Determine the [x, y] coordinate at the center of the cell enclosing the given text.  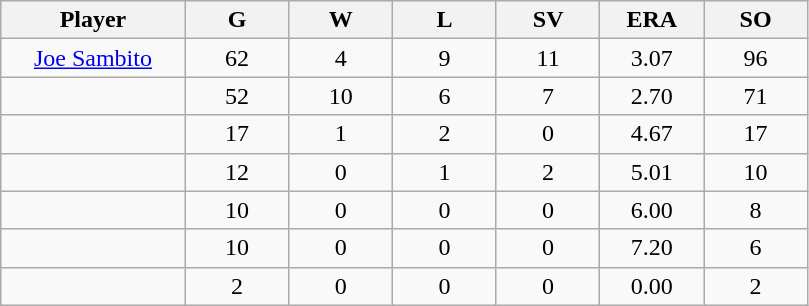
Joe Sambito [93, 58]
W [341, 20]
71 [756, 96]
7 [548, 96]
9 [445, 58]
4.67 [652, 134]
2.70 [652, 96]
11 [548, 58]
4 [341, 58]
Player [93, 20]
5.01 [652, 172]
6.00 [652, 210]
ERA [652, 20]
62 [237, 58]
52 [237, 96]
7.20 [652, 248]
96 [756, 58]
L [445, 20]
3.07 [652, 58]
12 [237, 172]
SV [548, 20]
8 [756, 210]
G [237, 20]
SO [756, 20]
0.00 [652, 286]
